Provide the [x, y] coordinate of the cell's center where the given text is located.  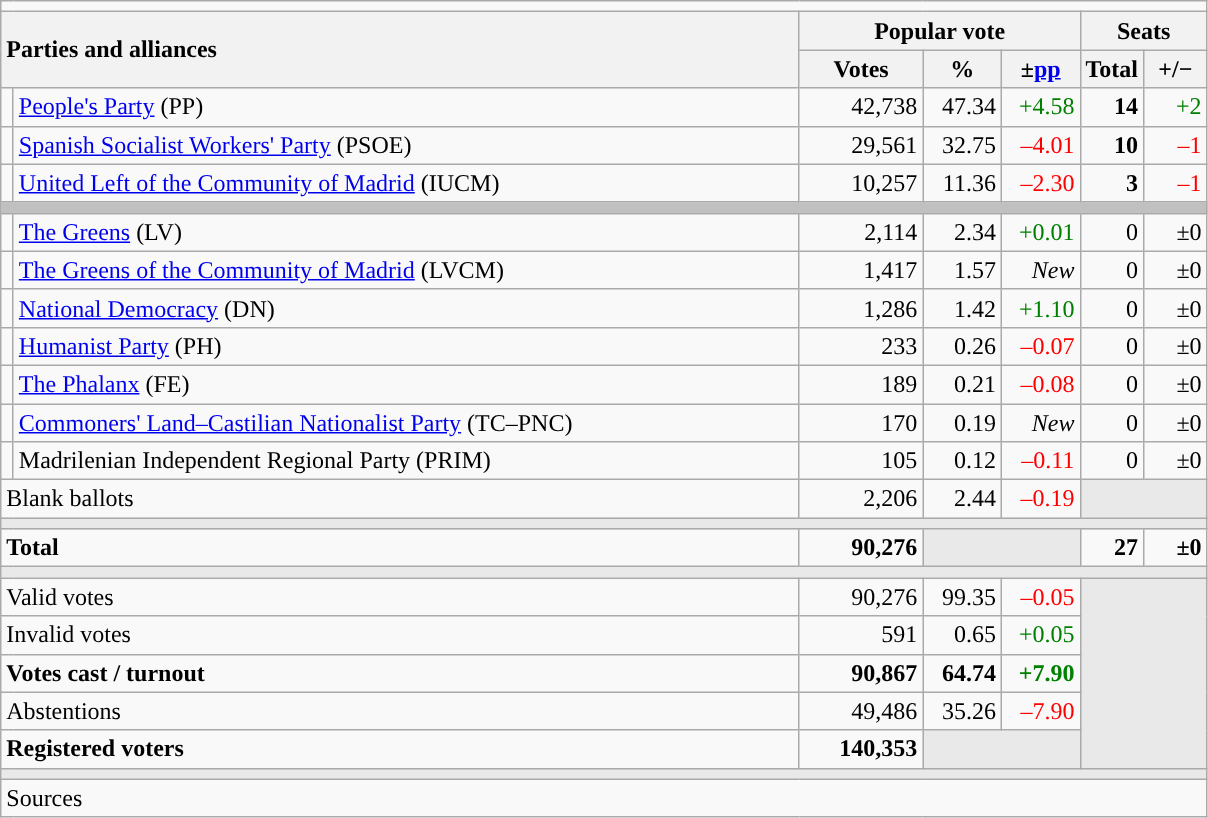
+2 [1176, 107]
–0.19 [1040, 499]
Registered voters [400, 749]
Seats [1144, 31]
49,486 [861, 711]
Votes cast / turnout [400, 673]
–0.07 [1040, 346]
32.75 [962, 145]
–4.01 [1040, 145]
The Greens of the Community of Madrid (LVCM) [406, 270]
Parties and alliances [400, 50]
+1.10 [1040, 308]
591 [861, 635]
1.57 [962, 270]
1,417 [861, 270]
+0.01 [1040, 232]
2,114 [861, 232]
90,867 [861, 673]
Invalid votes [400, 635]
11.36 [962, 183]
Sources [604, 798]
–0.11 [1040, 461]
42,738 [861, 107]
64.74 [962, 673]
2,206 [861, 499]
National Democracy (DN) [406, 308]
Popular vote [940, 31]
14 [1112, 107]
+/− [1176, 69]
10,257 [861, 183]
27 [1112, 548]
35.26 [962, 711]
The Phalanx (FE) [406, 384]
3 [1112, 183]
Votes [861, 69]
170 [861, 423]
0.26 [962, 346]
+7.90 [1040, 673]
–0.08 [1040, 384]
0.12 [962, 461]
Spanish Socialist Workers' Party (PSOE) [406, 145]
+4.58 [1040, 107]
0.65 [962, 635]
–7.90 [1040, 711]
% [962, 69]
0.19 [962, 423]
1,286 [861, 308]
Madrilenian Independent Regional Party (PRIM) [406, 461]
0.21 [962, 384]
2.34 [962, 232]
2.44 [962, 499]
Commoners' Land–Castilian Nationalist Party (TC–PNC) [406, 423]
140,353 [861, 749]
1.42 [962, 308]
99.35 [962, 597]
189 [861, 384]
People's Party (PP) [406, 107]
Abstentions [400, 711]
–2.30 [1040, 183]
47.34 [962, 107]
233 [861, 346]
Blank ballots [400, 499]
105 [861, 461]
±pp [1040, 69]
United Left of the Community of Madrid (IUCM) [406, 183]
–0.05 [1040, 597]
Valid votes [400, 597]
29,561 [861, 145]
The Greens (LV) [406, 232]
10 [1112, 145]
+0.05 [1040, 635]
Humanist Party (PH) [406, 346]
